Locate the cell with the specified text and output its [X, Y] center coordinate. 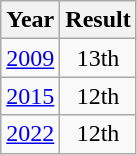
2015 [30, 96]
Result [98, 20]
13th [98, 58]
Year [30, 20]
2022 [30, 134]
2009 [30, 58]
